Find where the given text appears and provide that cell's center as (X, Y) coordinate. 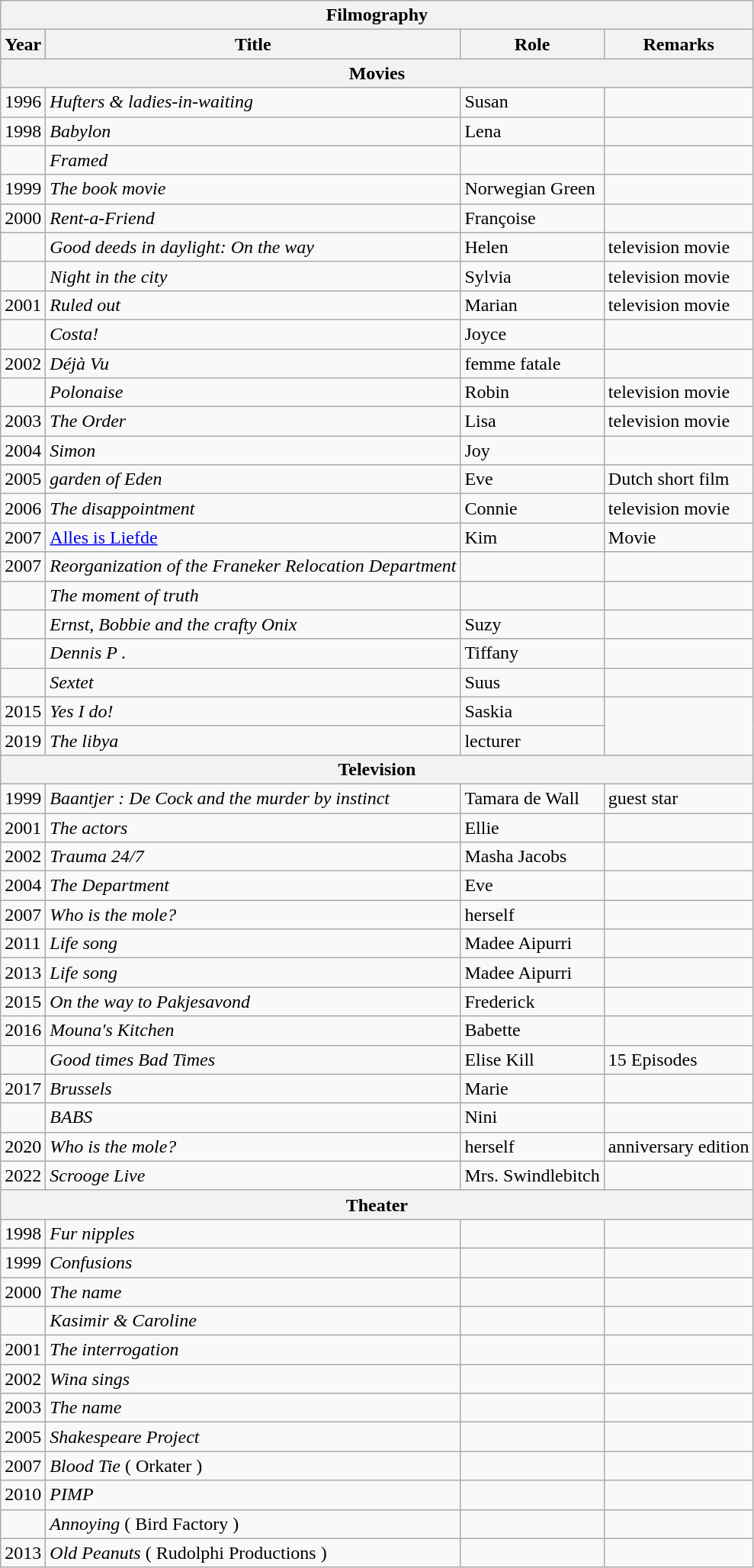
Scrooge Live (253, 1175)
Ellie (532, 827)
Lisa (532, 422)
Rent-a-Friend (253, 218)
Helen (532, 247)
BABS (253, 1117)
Baantjer : De Cock and the murder by instinct (253, 798)
Ruled out (253, 305)
Costa! (253, 334)
Frederick (532, 1002)
Alles is Liefde (253, 537)
guest star (679, 798)
Trauma 24/7 (253, 857)
Old Peanuts ( Rudolphi Productions ) (253, 1553)
Shakespeare Project (253, 1437)
Remarks (679, 44)
Tiffany (532, 653)
Framed (253, 160)
The disappointment (253, 508)
Ernst, Bobbie and the crafty Onix (253, 624)
Role (532, 44)
Title (253, 44)
Mrs. Swindlebitch (532, 1175)
Fur nipples (253, 1233)
Connie (532, 508)
2006 (23, 508)
Susan (532, 102)
Joyce (532, 334)
Dennis P . (253, 653)
The moment of truth (253, 595)
Babylon (253, 131)
On the way to Pakjesavond (253, 1002)
Elise Kill (532, 1060)
Suus (532, 682)
2022 (23, 1175)
Movie (679, 537)
The Department (253, 886)
Dutch short film (679, 479)
lecturer (532, 740)
Saskia (532, 711)
garden of Eden (253, 479)
Lena (532, 131)
Yes I do! (253, 711)
Déjà Vu (253, 364)
Françoise (532, 218)
1996 (23, 102)
Movies (377, 73)
PIMP (253, 1495)
anniversary edition (679, 1146)
2016 (23, 1031)
Good deeds in daylight: On the way (253, 247)
The Order (253, 422)
Nini (532, 1117)
Polonaise (253, 393)
The libya (253, 740)
The interrogation (253, 1350)
Filmography (377, 15)
Reorganization of the Franeker Relocation Department (253, 566)
Sextet (253, 682)
Brussels (253, 1089)
2020 (23, 1146)
Confusions (253, 1262)
Marian (532, 305)
Kim (532, 537)
15 Episodes (679, 1060)
Good times Bad Times (253, 1060)
2017 (23, 1089)
femme fatale (532, 364)
2011 (23, 944)
Night in the city (253, 276)
Norwegian Green (532, 189)
Wina sings (253, 1379)
Simon (253, 451)
Television (377, 769)
Kasimir & Caroline (253, 1321)
2010 (23, 1495)
Robin (532, 393)
Tamara de Wall (532, 798)
Mouna's Kitchen (253, 1031)
Year (23, 44)
Joy (532, 451)
The actors (253, 827)
Theater (377, 1204)
Marie (532, 1089)
Hufters & ladies-in-waiting (253, 102)
Masha Jacobs (532, 857)
Sylvia (532, 276)
Suzy (532, 624)
Annoying ( Bird Factory ) (253, 1524)
Babette (532, 1031)
2019 (23, 740)
Blood Tie ( Orkater ) (253, 1466)
The book movie (253, 189)
